Capture the cell that displays the provided text and extract its (x, y) central coordinate. 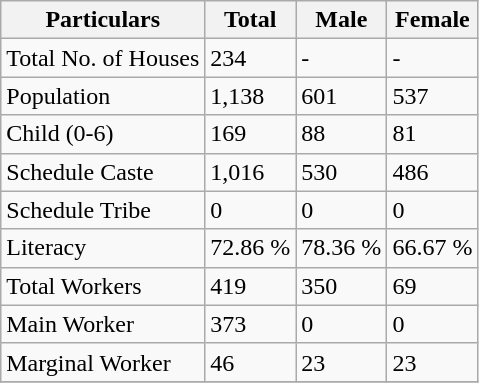
78.36 % (342, 248)
419 (250, 286)
69 (432, 286)
Total (250, 20)
46 (250, 362)
Schedule Tribe (103, 210)
Literacy (103, 248)
Total No. of Houses (103, 58)
Marginal Worker (103, 362)
72.86 % (250, 248)
350 (342, 286)
530 (342, 172)
Total Workers (103, 286)
Particulars (103, 20)
Male (342, 20)
66.67 % (432, 248)
1,138 (250, 96)
81 (432, 134)
Population (103, 96)
88 (342, 134)
234 (250, 58)
Main Worker (103, 324)
1,016 (250, 172)
373 (250, 324)
Child (0-6) (103, 134)
Schedule Caste (103, 172)
486 (432, 172)
169 (250, 134)
601 (342, 96)
Female (432, 20)
537 (432, 96)
